Output the (X, Y) coordinate of the center of the cell containing the given text.  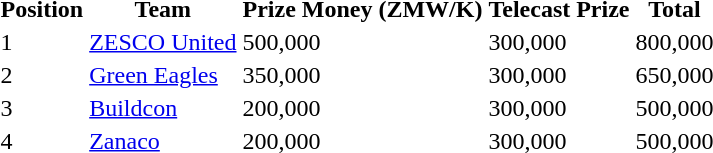
350,000 (362, 75)
200,000 (362, 108)
500,000 (362, 42)
ZESCO United (163, 42)
Buildcon (163, 108)
Green Eagles (163, 75)
